Extract the [X, Y] coordinate from the center of the cell holding the provided text.  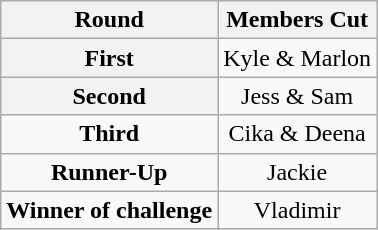
Runner-Up [110, 172]
Third [110, 134]
Second [110, 96]
Jackie [298, 172]
Round [110, 20]
Vladimir [298, 210]
Kyle & Marlon [298, 58]
Members Cut [298, 20]
Jess & Sam [298, 96]
First [110, 58]
Cika & Deena [298, 134]
Winner of challenge [110, 210]
